Detect which cell encompasses the target text, then output its [x, y] center coordinate. 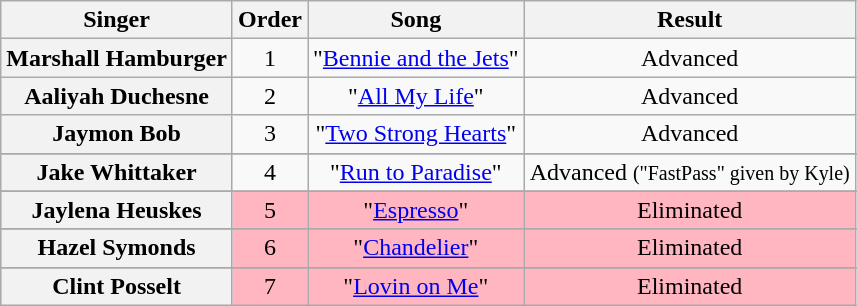
"Run to Paradise" [416, 172]
7 [270, 286]
3 [270, 134]
Order [270, 20]
"Espresso" [416, 210]
Advanced ("FastPass" given by Kyle) [690, 172]
4 [270, 172]
5 [270, 210]
Jaylena Heuskes [117, 210]
Jake Whittaker [117, 172]
"Two Strong Hearts" [416, 134]
Jaymon Bob [117, 134]
Marshall Hamburger [117, 58]
Singer [117, 20]
6 [270, 248]
Clint Posselt [117, 286]
"Lovin on Me" [416, 286]
2 [270, 96]
Hazel Symonds [117, 248]
Song [416, 20]
Aaliyah Duchesne [117, 96]
"Chandelier" [416, 248]
1 [270, 58]
"Bennie and the Jets" [416, 58]
Result [690, 20]
"All My Life" [416, 96]
